Find where the given text appears and provide that cell's center as [x, y] coordinate. 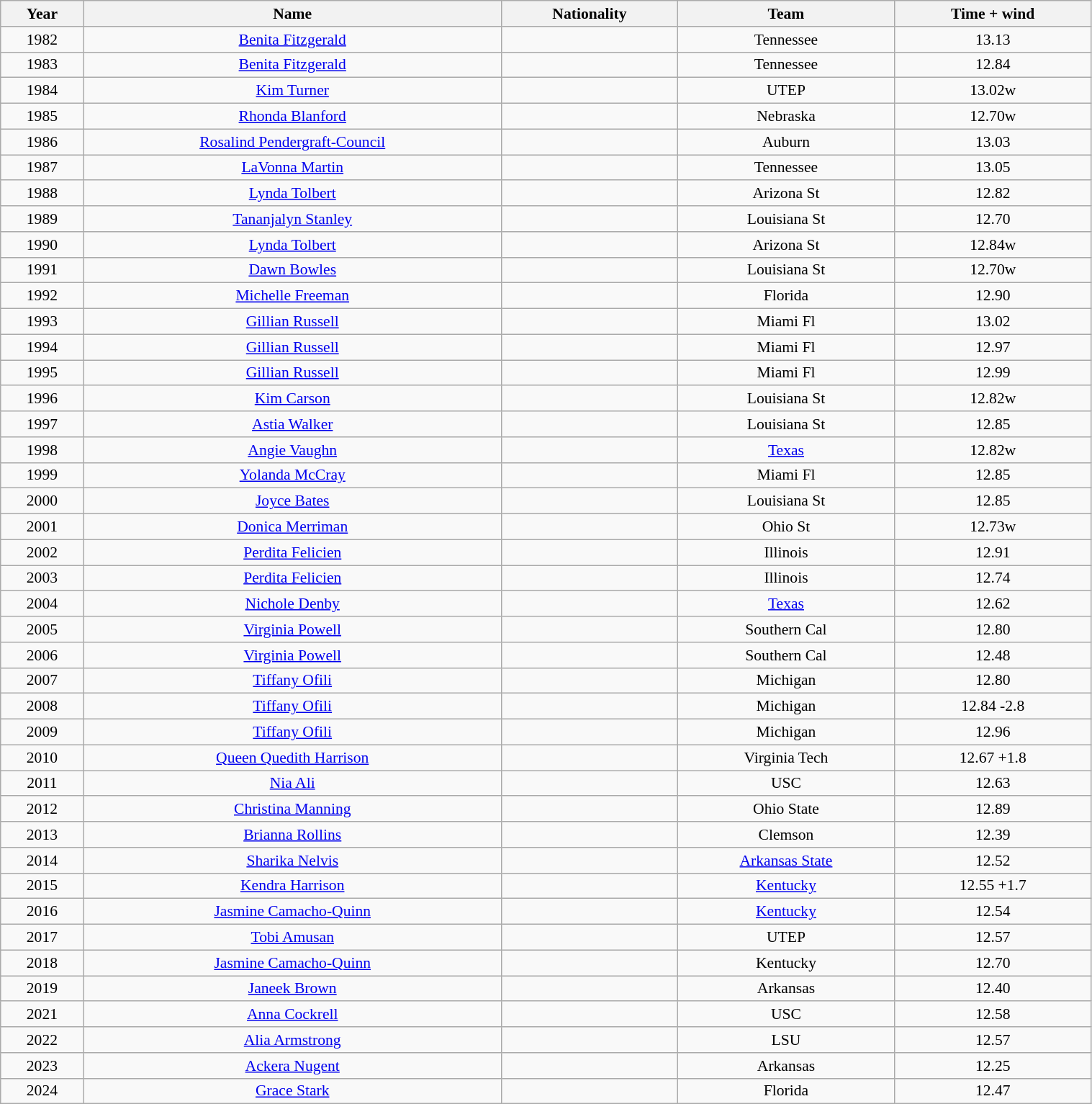
Time + wind [993, 14]
1986 [42, 142]
1998 [42, 450]
2008 [42, 706]
Joyce Bates [292, 501]
Christina Manning [292, 809]
2012 [42, 809]
12.90 [993, 296]
1988 [42, 194]
1996 [42, 399]
2024 [42, 1091]
Anna Cockrell [292, 1015]
13.05 [993, 168]
2005 [42, 629]
1982 [42, 40]
Name [292, 14]
12.89 [993, 809]
1990 [42, 245]
1995 [42, 373]
12.55 +1.7 [993, 886]
12.48 [993, 655]
1993 [42, 322]
Nichole Denby [292, 604]
2003 [42, 578]
LaVonna Martin [292, 168]
2014 [42, 861]
Kim Carson [292, 399]
Michelle Freeman [292, 296]
2000 [42, 501]
2022 [42, 1040]
2019 [42, 989]
12.82 [993, 194]
12.84 [993, 65]
12.58 [993, 1015]
2007 [42, 681]
2002 [42, 552]
12.47 [993, 1091]
Kendra Harrison [292, 886]
13.02 [993, 322]
Ohio St [786, 527]
13.02w [993, 91]
13.03 [993, 142]
2009 [42, 732]
2001 [42, 527]
12.97 [993, 347]
2011 [42, 784]
Ackera Nugent [292, 1066]
Dawn Bowles [292, 270]
2006 [42, 655]
Ohio State [786, 809]
2015 [42, 886]
1999 [42, 475]
Brianna Rollins [292, 835]
Angie Vaughn [292, 450]
12.54 [993, 912]
12.84w [993, 245]
Rosalind Pendergraft-Council [292, 142]
2017 [42, 938]
Donica Merriman [292, 527]
2018 [42, 963]
Queen Quedith Harrison [292, 758]
1997 [42, 424]
Nebraska [786, 117]
12.39 [993, 835]
Year [42, 14]
2023 [42, 1066]
LSU [786, 1040]
12.96 [993, 732]
2004 [42, 604]
12.40 [993, 989]
Virginia Tech [786, 758]
12.67 +1.8 [993, 758]
12.99 [993, 373]
1994 [42, 347]
1992 [42, 296]
Kim Turner [292, 91]
2013 [42, 835]
1985 [42, 117]
Nationality [589, 14]
12.91 [993, 552]
12.62 [993, 604]
1984 [42, 91]
Arkansas State [786, 861]
1983 [42, 65]
Rhonda Blanford [292, 117]
Grace Stark [292, 1091]
Tobi Amusan [292, 938]
12.25 [993, 1066]
Sharika Nelvis [292, 861]
2016 [42, 912]
12.74 [993, 578]
Yolanda McCray [292, 475]
Astia Walker [292, 424]
1989 [42, 219]
2021 [42, 1015]
12.52 [993, 861]
Clemson [786, 835]
1987 [42, 168]
12.84 -2.8 [993, 706]
12.63 [993, 784]
2010 [42, 758]
Tananjalyn Stanley [292, 219]
Nia Ali [292, 784]
1991 [42, 270]
Auburn [786, 142]
13.13 [993, 40]
Team [786, 14]
Janeek Brown [292, 989]
12.73w [993, 527]
Alia Armstrong [292, 1040]
